Determine the (X, Y) coordinate at the center of the cell enclosing the given text.  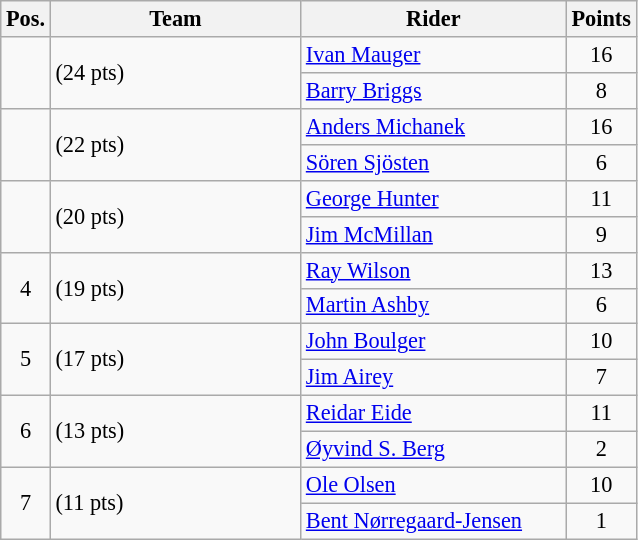
Ole Olsen (434, 485)
John Boulger (434, 342)
5 (26, 360)
(22 pts) (175, 144)
8 (601, 90)
(17 pts) (175, 360)
Rider (434, 19)
Jim Airey (434, 378)
1 (601, 521)
9 (601, 234)
Barry Briggs (434, 90)
Sören Sjösten (434, 162)
Martin Ashby (434, 306)
Points (601, 19)
(24 pts) (175, 73)
(20 pts) (175, 216)
(13 pts) (175, 432)
Bent Nørregaard-Jensen (434, 521)
13 (601, 270)
Jim McMillan (434, 234)
Øyvind S. Berg (434, 450)
Ray Wilson (434, 270)
Reidar Eide (434, 414)
Anders Michanek (434, 126)
2 (601, 450)
Pos. (26, 19)
George Hunter (434, 198)
(11 pts) (175, 503)
Team (175, 19)
(19 pts) (175, 288)
4 (26, 288)
Ivan Mauger (434, 55)
